Identify which cell holds the provided text, then report its [X, Y] central coordinate. 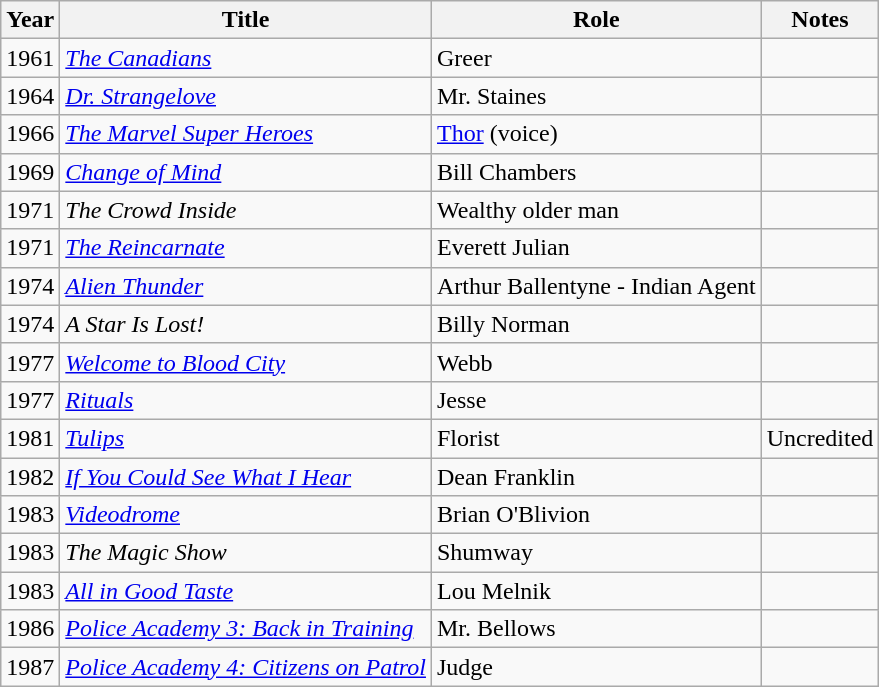
Greer [596, 58]
Shumway [596, 553]
Dr. Strangelove [246, 96]
Jesse [596, 400]
1982 [30, 477]
1986 [30, 629]
Webb [596, 362]
A Star Is Lost! [246, 324]
Title [246, 20]
Welcome to Blood City [246, 362]
Florist [596, 438]
Notes [820, 20]
If You Could See What I Hear [246, 477]
Police Academy 4: Citizens on Patrol [246, 667]
Wealthy older man [596, 210]
Police Academy 3: Back in Training [246, 629]
Uncredited [820, 438]
Alien Thunder [246, 286]
Judge [596, 667]
1961 [30, 58]
Thor (voice) [596, 134]
Role [596, 20]
Lou Melnik [596, 591]
1966 [30, 134]
Arthur Ballentyne - Indian Agent [596, 286]
Mr. Staines [596, 96]
Brian O'Blivion [596, 515]
All in Good Taste [246, 591]
Mr. Bellows [596, 629]
The Reincarnate [246, 248]
Videodrome [246, 515]
The Marvel Super Heroes [246, 134]
The Canadians [246, 58]
Tulips [246, 438]
1981 [30, 438]
Bill Chambers [596, 172]
The Crowd Inside [246, 210]
Change of Mind [246, 172]
The Magic Show [246, 553]
Billy Norman [596, 324]
Rituals [246, 400]
Year [30, 20]
1987 [30, 667]
1969 [30, 172]
Dean Franklin [596, 477]
Everett Julian [596, 248]
1964 [30, 96]
